Identify which cell holds the provided text, then report its [x, y] central coordinate. 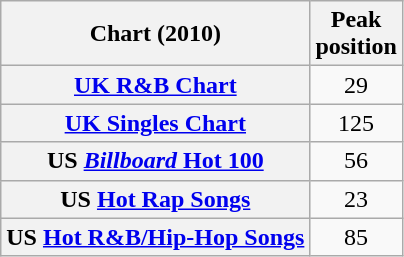
29 [356, 85]
125 [356, 123]
Chart (2010) [156, 34]
23 [356, 199]
UK Singles Chart [156, 123]
Peakposition [356, 34]
US Billboard Hot 100 [156, 161]
56 [356, 161]
US Hot Rap Songs [156, 199]
UK R&B Chart [156, 85]
US Hot R&B/Hip-Hop Songs [156, 237]
85 [356, 237]
